Output the (x, y) coordinate of the center of the cell containing the given text.  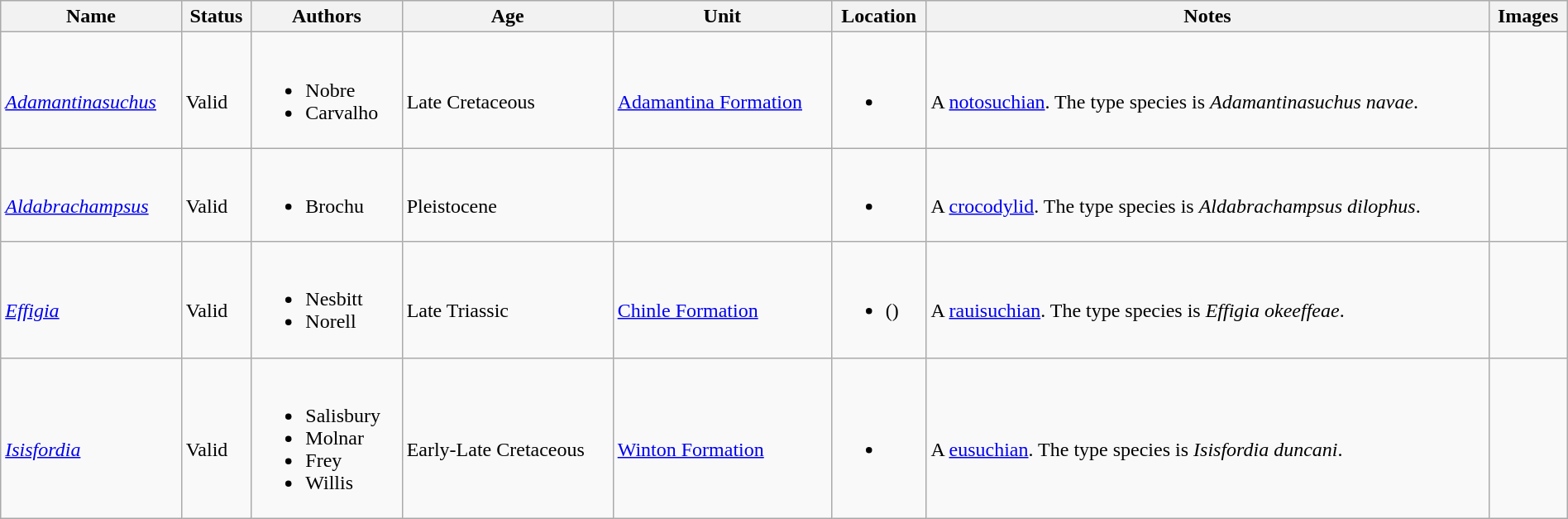
Notes (1207, 17)
Chinle Formation (722, 300)
A notosuchian. The type species is Adamantinasuchus navae. (1207, 90)
Location (878, 17)
Early-Late Cretaceous (508, 438)
Aldabrachampsus (91, 195)
Adamantinasuchus (91, 90)
A crocodylid. The type species is Aldabrachampsus dilophus. (1207, 195)
A eusuchian. The type species is Isisfordia duncani. (1207, 438)
Late Cretaceous (508, 90)
Images (1528, 17)
Adamantina Formation (722, 90)
NesbittNorell (327, 300)
Late Triassic (508, 300)
Winton Formation (722, 438)
Pleistocene (508, 195)
Effigia (91, 300)
Name (91, 17)
Brochu (327, 195)
SalisburyMolnarFreyWillis (327, 438)
Isisfordia (91, 438)
NobreCarvalho (327, 90)
Age (508, 17)
Unit (722, 17)
Status (217, 17)
Authors (327, 17)
A rauisuchian. The type species is Effigia okeeffeae. (1207, 300)
() (878, 300)
